Return [x, y] of the center of cell containing provided text 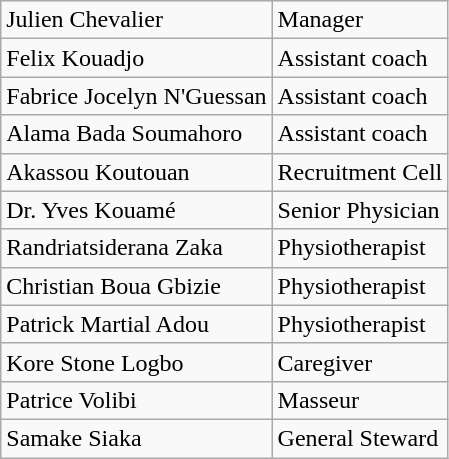
General Steward [360, 438]
Kore Stone Logbo [136, 362]
Fabrice Jocelyn N'Guessan [136, 96]
Julien Chevalier [136, 20]
Caregiver [360, 362]
Patrice Volibi [136, 400]
Manager [360, 20]
Recruitment Cell [360, 172]
Dr. Yves Kouamé [136, 210]
Randriatsiderana Zaka [136, 248]
Masseur [360, 400]
Samake Siaka [136, 438]
Alama Bada Soumahoro [136, 134]
Felix Kouadjo [136, 58]
Christian Boua Gbizie [136, 286]
Patrick Martial Adou [136, 324]
Senior Physician [360, 210]
Akassou Koutouan [136, 172]
